Scan for the cell matching the given text and deliver its [x, y] coordinate at center. 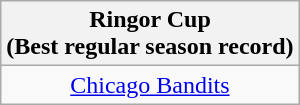
Chicago Bandits [150, 85]
Ringor Cup (Best regular season record) [150, 34]
